Detect which cell encompasses the target text, then output its [x, y] center coordinate. 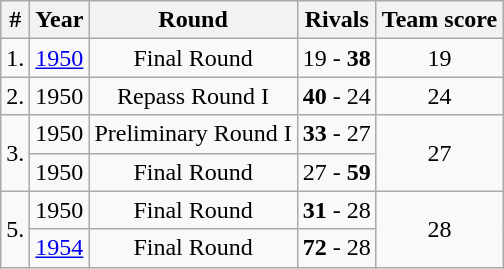
2. [16, 96]
Round [193, 20]
72 - 28 [336, 248]
3. [16, 153]
33 - 27 [336, 134]
27 [439, 153]
Team score [439, 20]
40 - 24 [336, 96]
Rivals [336, 20]
Year [60, 20]
1954 [60, 248]
Preliminary Round I [193, 134]
1. [16, 58]
28 [439, 229]
24 [439, 96]
Repass Round I [193, 96]
31 - 28 [336, 210]
19 [439, 58]
5. [16, 229]
# [16, 20]
19 - 38 [336, 58]
27 - 59 [336, 172]
